From the cell containing the given text, extract its center point as [x, y] coordinate. 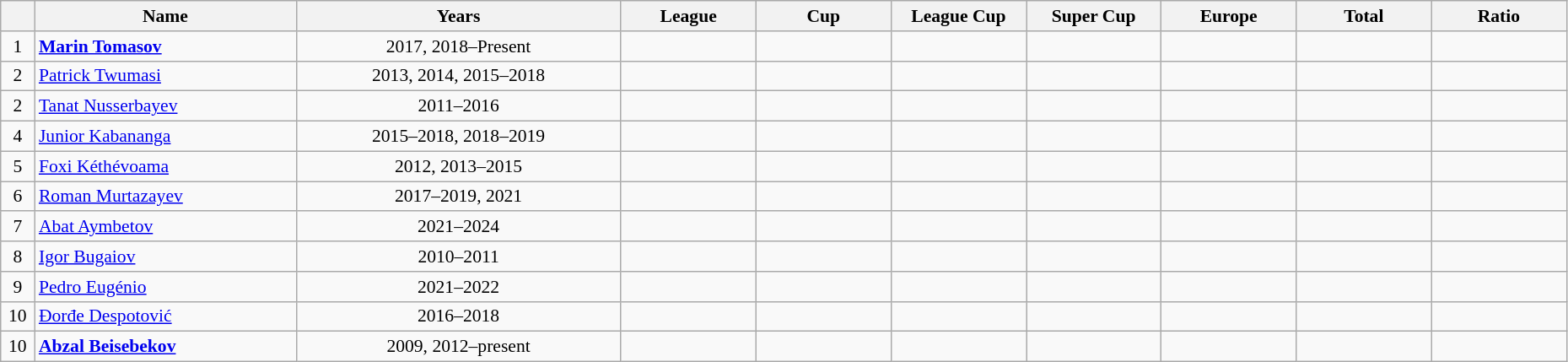
Đorđe Despotović [165, 316]
2011–2016 [459, 106]
Patrick Twumasi [165, 76]
2009, 2012–present [459, 347]
1 [18, 46]
2010–2011 [459, 257]
2021–2024 [459, 227]
Junior Kabananga [165, 137]
Cup [823, 16]
Tanat Nusserbayev [165, 106]
2021–2022 [459, 287]
Years [459, 16]
2016–2018 [459, 316]
Abat Aymbetov [165, 227]
Igor Bugaiov [165, 257]
League [688, 16]
4 [18, 137]
Marin Tomasov [165, 46]
Europe [1229, 16]
Name [165, 16]
2015–2018, 2018–2019 [459, 137]
Super Cup [1093, 16]
Roman Murtazayev [165, 197]
2017–2019, 2021 [459, 197]
2012, 2013–2015 [459, 166]
Pedro Eugénio [165, 287]
Ratio [1499, 16]
2017, 2018–Present [459, 46]
7 [18, 227]
Total [1364, 16]
League Cup [958, 16]
Abzal Beisebekov [165, 347]
9 [18, 287]
8 [18, 257]
Foxi Kéthévoama [165, 166]
2013, 2014, 2015–2018 [459, 76]
5 [18, 166]
6 [18, 197]
